Find where the given text appears and provide that cell's center as (X, Y) coordinate. 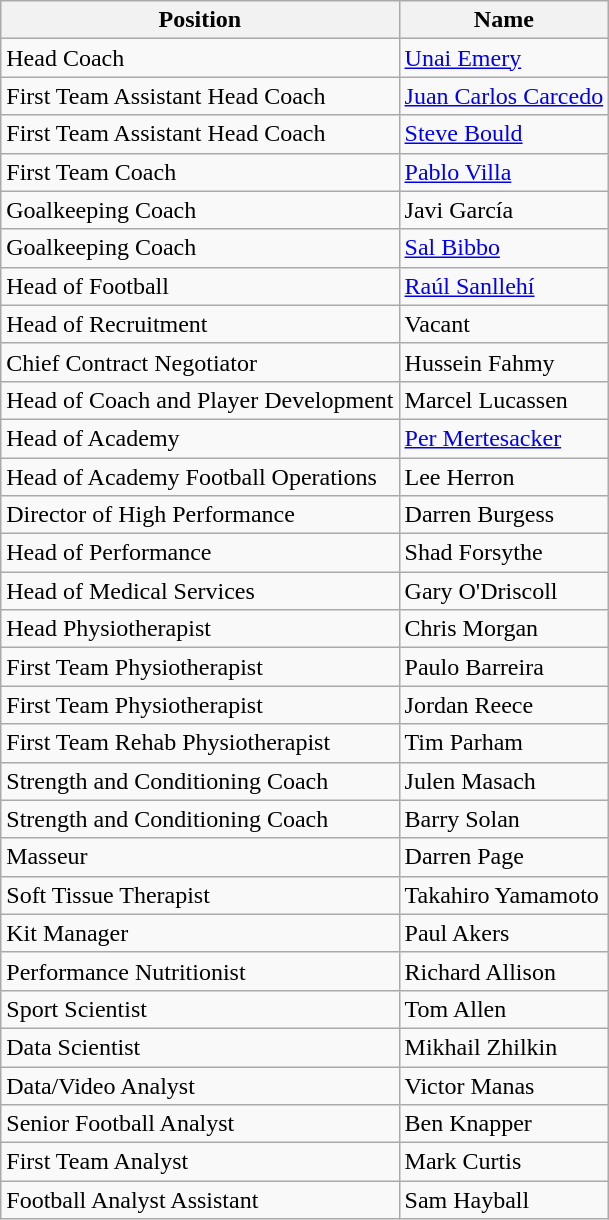
Steve Bould (504, 134)
Tom Allen (504, 1009)
Sal Bibbo (504, 248)
Takahiro Yamamoto (504, 895)
Head of Medical Services (200, 591)
Sport Scientist (200, 1009)
Mark Curtis (504, 1162)
Per Mertesacker (504, 438)
Victor Manas (504, 1085)
Raúl Sanllehí (504, 286)
Darren Burgess (504, 515)
Masseur (200, 857)
First Team Coach (200, 172)
Performance Nutritionist (200, 971)
Football Analyst Assistant (200, 1200)
Tim Parham (504, 743)
Head Physiotherapist (200, 629)
Head Coach (200, 58)
Juan Carlos Carcedo (504, 96)
Head of Academy (200, 438)
Chief Contract Negotiator (200, 362)
Mikhail Zhilkin (504, 1047)
Name (504, 20)
Chris Morgan (504, 629)
Ben Knapper (504, 1124)
Vacant (504, 324)
Position (200, 20)
Lee Herron (504, 477)
Richard Allison (504, 971)
Data Scientist (200, 1047)
Head of Recruitment (200, 324)
Gary O'Driscoll (504, 591)
Hussein Fahmy (504, 362)
Director of High Performance (200, 515)
Javi García (504, 210)
Marcel Lucassen (504, 400)
Pablo Villa (504, 172)
First Team Rehab Physiotherapist (200, 743)
Sam Hayball (504, 1200)
Julen Masach (504, 781)
Unai Emery (504, 58)
Kit Manager (200, 933)
Head of Football (200, 286)
Senior Football Analyst (200, 1124)
Head of Performance (200, 553)
Shad Forsythe (504, 553)
Soft Tissue Therapist (200, 895)
First Team Analyst (200, 1162)
Paulo Barreira (504, 667)
Head of Coach and Player Development (200, 400)
Jordan Reece (504, 705)
Darren Page (504, 857)
Data/Video Analyst (200, 1085)
Paul Akers (504, 933)
Barry Solan (504, 819)
Head of Academy Football Operations (200, 477)
